Extract the [x, y] coordinate from the center of the cell holding the provided text.  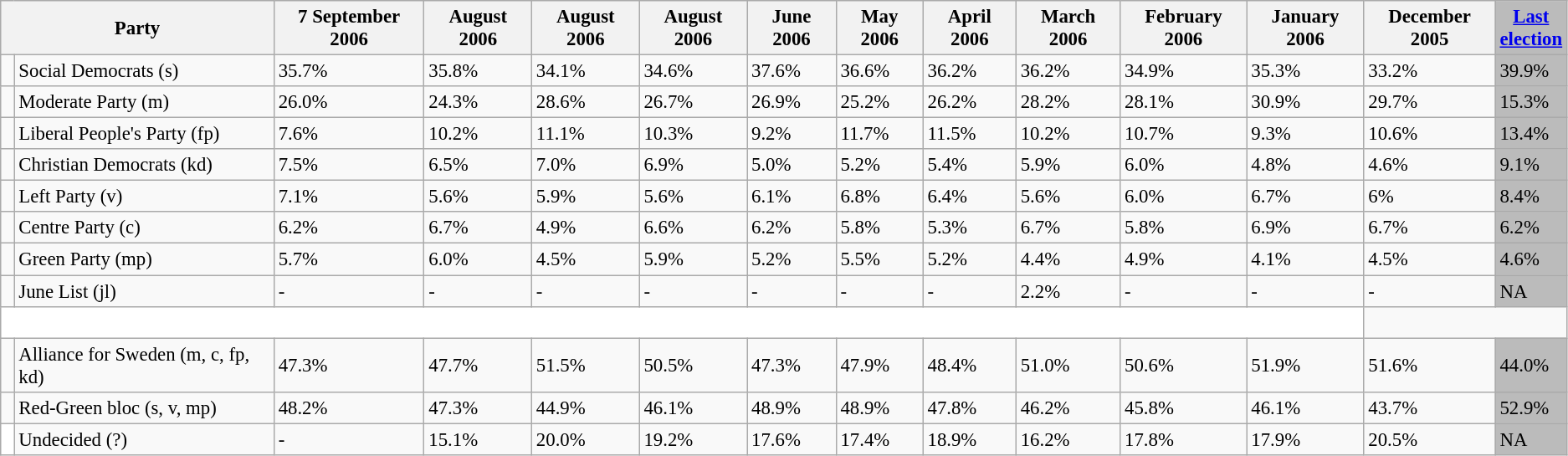
18.9% [969, 439]
March 2006 [1068, 28]
6.8% [879, 197]
Lastelection [1531, 28]
51.5% [586, 365]
44.9% [586, 407]
7.6% [349, 134]
15.3% [1531, 102]
26.7% [693, 102]
17.9% [1305, 439]
6.5% [479, 165]
Red-Green bloc (s, v, mp) [144, 407]
5.5% [879, 259]
28.2% [1068, 102]
6% [1429, 197]
7.1% [349, 197]
January 2006 [1305, 28]
44.0% [1531, 365]
20.0% [586, 439]
16.2% [1068, 439]
29.7% [1429, 102]
50.5% [693, 365]
9.2% [792, 134]
7.5% [349, 165]
36.6% [879, 71]
26.0% [349, 102]
46.2% [1068, 407]
7 September 2006 [349, 28]
50.6% [1183, 365]
48.4% [969, 365]
37.6% [792, 71]
4.4% [1068, 259]
45.8% [1183, 407]
5.3% [969, 228]
June 2006 [792, 28]
17.8% [1183, 439]
51.0% [1068, 365]
December 2005 [1429, 28]
35.3% [1305, 71]
15.1% [479, 439]
5.7% [349, 259]
34.1% [586, 71]
Left Party (v) [144, 197]
35.7% [349, 71]
6.6% [693, 228]
47.8% [969, 407]
9.1% [1531, 165]
Social Democrats (s) [144, 71]
2.2% [1068, 291]
26.2% [969, 102]
47.7% [479, 365]
24.3% [479, 102]
35.8% [479, 71]
47.9% [879, 365]
Undecided (?) [144, 439]
Christian Democrats (kd) [144, 165]
13.4% [1531, 134]
5.4% [969, 165]
June List (jl) [144, 291]
4.8% [1305, 165]
28.6% [586, 102]
34.6% [693, 71]
May 2006 [879, 28]
26.9% [792, 102]
5.0% [792, 165]
11.5% [969, 134]
11.1% [586, 134]
Party [137, 28]
51.6% [1429, 365]
10.6% [1429, 134]
10.3% [693, 134]
52.9% [1531, 407]
28.1% [1183, 102]
17.4% [879, 439]
Liberal People's Party (fp) [144, 134]
25.2% [879, 102]
Alliance for Sweden (m, c, fp, kd) [144, 365]
7.0% [586, 165]
6.1% [792, 197]
17.6% [792, 439]
48.2% [349, 407]
9.3% [1305, 134]
6.4% [969, 197]
Centre Party (c) [144, 228]
Moderate Party (m) [144, 102]
39.9% [1531, 71]
43.7% [1429, 407]
34.9% [1183, 71]
4.1% [1305, 259]
8.4% [1531, 197]
20.5% [1429, 439]
19.2% [693, 439]
33.2% [1429, 71]
Green Party (mp) [144, 259]
10.7% [1183, 134]
30.9% [1305, 102]
51.9% [1305, 365]
February 2006 [1183, 28]
11.7% [879, 134]
April 2006 [969, 28]
